Search for the cell housing the specified text and yield its (X, Y) center coordinate. 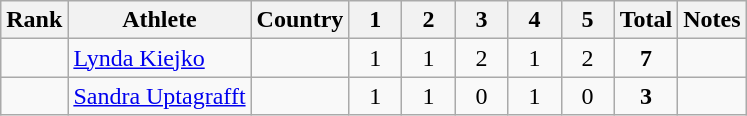
4 (534, 20)
Rank (34, 20)
7 (646, 58)
Total (646, 20)
Country (300, 20)
Lynda Kiejko (160, 58)
Athlete (160, 20)
5 (588, 20)
Notes (712, 20)
Sandra Uptagrafft (160, 96)
